Output the [x, y] coordinate of the center of the cell containing the given text.  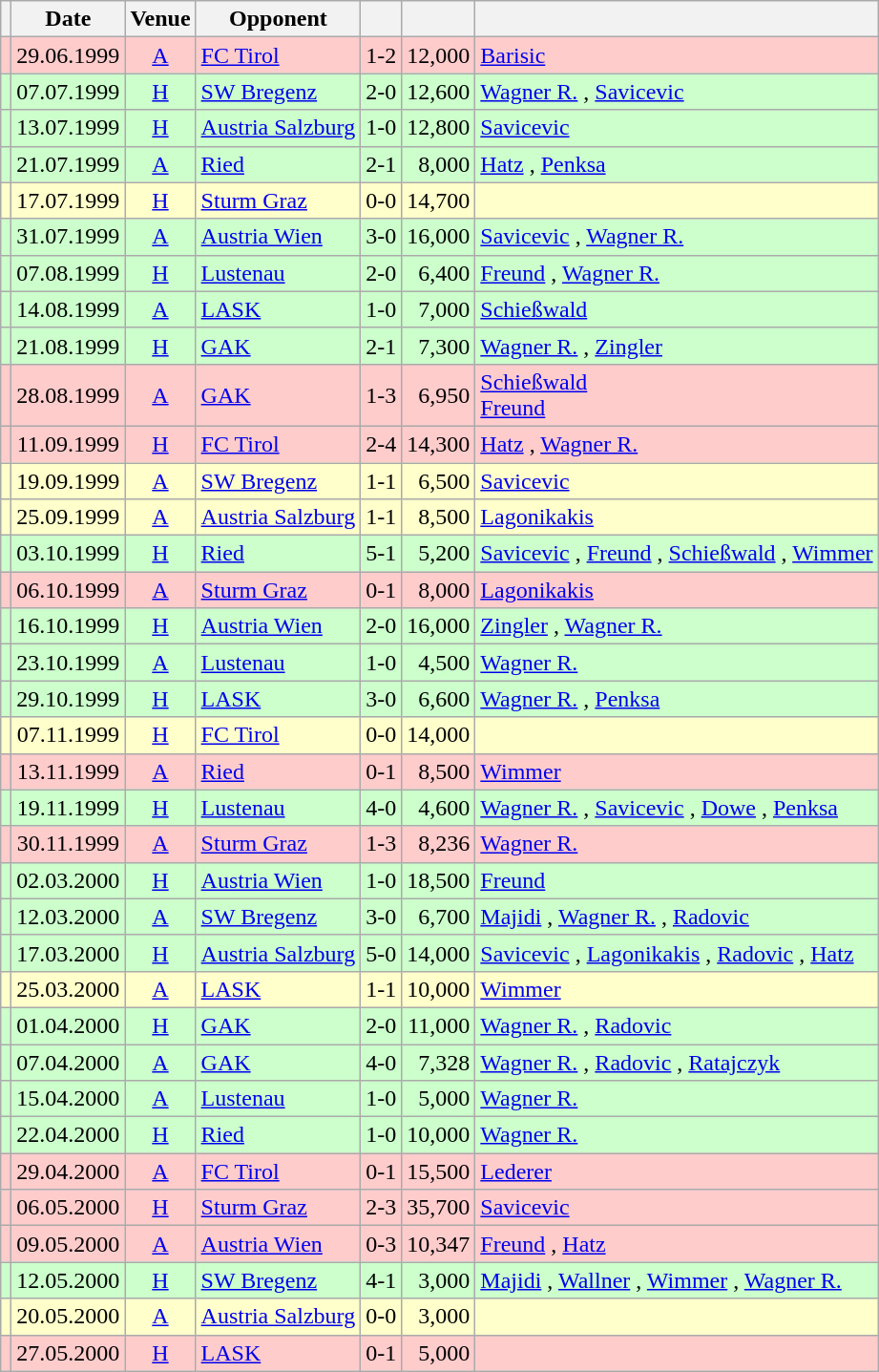
35,700 [439, 1208]
Wagner R. , Zingler [677, 346]
4-1 [382, 1280]
11,000 [439, 1025]
11.09.1999 [69, 444]
Savicevic , Wagner R. [677, 237]
6,600 [439, 699]
Savicevic , Lagonikakis , Radovic , Hatz [677, 953]
Freund , Hatz [677, 1244]
Zingler , Wagner R. [677, 626]
13.11.1999 [69, 771]
29.10.1999 [69, 699]
Majidi , Wallner , Wimmer , Wagner R. [677, 1280]
6,400 [439, 273]
Barisic [677, 55]
07.04.2000 [69, 1063]
12.05.2000 [69, 1280]
25.03.2000 [69, 989]
Venue [160, 19]
16.10.1999 [69, 626]
0-3 [382, 1244]
Wagner R. , Radovic [677, 1025]
7,000 [439, 309]
07.08.1999 [69, 273]
19.11.1999 [69, 808]
5,200 [439, 554]
Savicevic , Freund , Schießwald , Wimmer [677, 554]
25.09.1999 [69, 517]
12,600 [439, 92]
Freund , Wagner R. [677, 273]
09.05.2000 [69, 1244]
17.07.1999 [69, 201]
21.08.1999 [69, 346]
28.08.1999 [69, 395]
29.04.2000 [69, 1171]
27.05.2000 [69, 1353]
6,500 [439, 480]
29.06.1999 [69, 55]
07.07.1999 [69, 92]
Wagner R. , Savicevic [677, 92]
7,328 [439, 1063]
20.05.2000 [69, 1317]
2-3 [382, 1208]
23.10.1999 [69, 663]
15.04.2000 [69, 1099]
15,500 [439, 1171]
Lederer [677, 1171]
02.03.2000 [69, 880]
Schießwald [677, 309]
03.10.1999 [69, 554]
2-4 [382, 444]
Hatz , Penksa [677, 164]
06.10.1999 [69, 590]
4,600 [439, 808]
14,700 [439, 201]
Wagner R. , Savicevic , Dowe , Penksa [677, 808]
Wagner R. , Penksa [677, 699]
12,000 [439, 55]
Freund [677, 880]
Wagner R. , Radovic , Ratajczyk [677, 1063]
22.04.2000 [69, 1135]
31.07.1999 [69, 237]
8,236 [439, 844]
Hatz , Wagner R. [677, 444]
Date [69, 19]
6,950 [439, 395]
5-0 [382, 953]
1-2 [382, 55]
13.07.1999 [69, 128]
14,300 [439, 444]
07.11.1999 [69, 735]
Schießwald Freund [677, 395]
14.08.1999 [69, 309]
Majidi , Wagner R. , Radovic [677, 917]
21.07.1999 [69, 164]
19.09.1999 [69, 480]
7,300 [439, 346]
30.11.1999 [69, 844]
5-1 [382, 554]
06.05.2000 [69, 1208]
17.03.2000 [69, 953]
4,500 [439, 663]
18,500 [439, 880]
12.03.2000 [69, 917]
Opponent [279, 19]
12,800 [439, 128]
01.04.2000 [69, 1025]
6,700 [439, 917]
10,347 [439, 1244]
